Determine the [X, Y] coordinate at the center of the cell enclosing the given text.  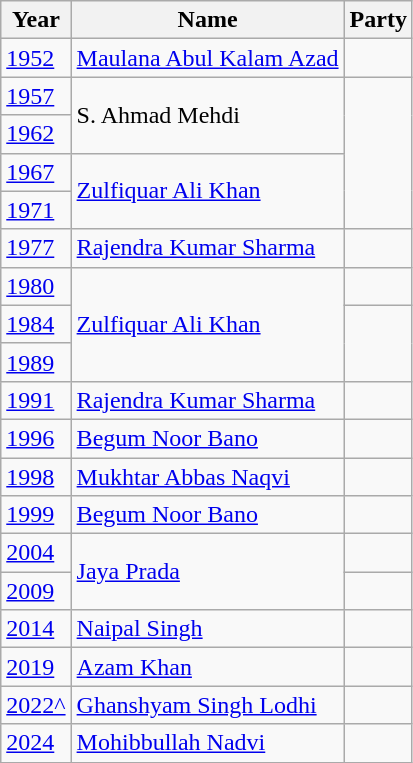
1998 [36, 477]
2009 [36, 591]
1967 [36, 172]
Year [36, 20]
Mohibbullah Nadvi [208, 743]
1957 [36, 96]
Azam Khan [208, 667]
Jaya Prada [208, 572]
Naipal Singh [208, 629]
2024 [36, 743]
2014 [36, 629]
1996 [36, 438]
2022^ [36, 705]
2004 [36, 553]
1999 [36, 515]
S. Ahmad Mehdi [208, 115]
1980 [36, 286]
1971 [36, 210]
1977 [36, 248]
1962 [36, 134]
Maulana Abul Kalam Azad [208, 58]
Mukhtar Abbas Naqvi [208, 477]
1984 [36, 324]
Name [208, 20]
1991 [36, 400]
Party [378, 20]
1952 [36, 58]
1989 [36, 362]
Ghanshyam Singh Lodhi [208, 705]
2019 [36, 667]
